Determine the [X, Y] coordinate at the center of the cell enclosing the given text.  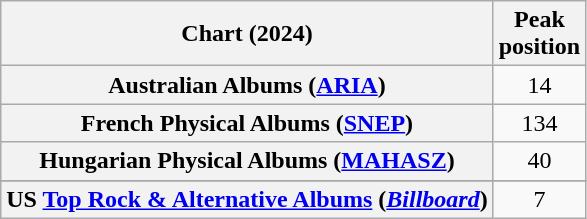
Chart (2024) [247, 34]
US Top Rock & Alternative Albums (Billboard) [247, 199]
7 [539, 199]
Peakposition [539, 34]
134 [539, 123]
14 [539, 85]
French Physical Albums (SNEP) [247, 123]
Hungarian Physical Albums (MAHASZ) [247, 161]
Australian Albums (ARIA) [247, 85]
40 [539, 161]
